Identify which cell holds the provided text, then report its [X, Y] central coordinate. 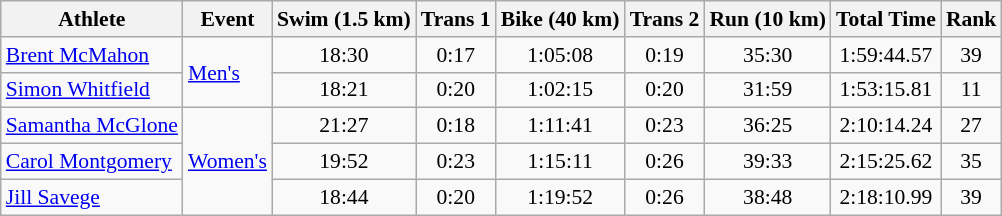
39:33 [767, 162]
Athlete [92, 19]
1:02:15 [560, 90]
0:19 [665, 55]
1:53:15.81 [886, 90]
21:27 [344, 126]
2:15:25.62 [886, 162]
18:21 [344, 90]
36:25 [767, 126]
35:30 [767, 55]
Trans 2 [665, 19]
Total Time [886, 19]
1:15:11 [560, 162]
1:05:08 [560, 55]
1:59:44.57 [886, 55]
Swim (1.5 km) [344, 19]
1:11:41 [560, 126]
Carol Montgomery [92, 162]
19:52 [344, 162]
38:48 [767, 197]
2:18:10.99 [886, 197]
31:59 [767, 90]
0:17 [456, 55]
11 [972, 90]
Jill Savege [92, 197]
0:18 [456, 126]
1:19:52 [560, 197]
Samantha McGlone [92, 126]
27 [972, 126]
Event [228, 19]
2:10:14.24 [886, 126]
Bike (40 km) [560, 19]
Men's [228, 72]
Run (10 km) [767, 19]
Brent McMahon [92, 55]
Women's [228, 162]
35 [972, 162]
18:30 [344, 55]
Simon Whitfield [92, 90]
Rank [972, 19]
18:44 [344, 197]
Trans 1 [456, 19]
